Extract the (X, Y) coordinate from the center of the cell holding the provided text.  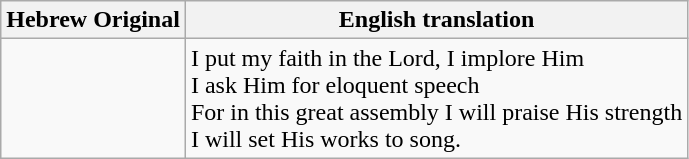
English translation (436, 20)
Hebrew Original (94, 20)
